Detect which cell encompasses the target text, then output its [X, Y] center coordinate. 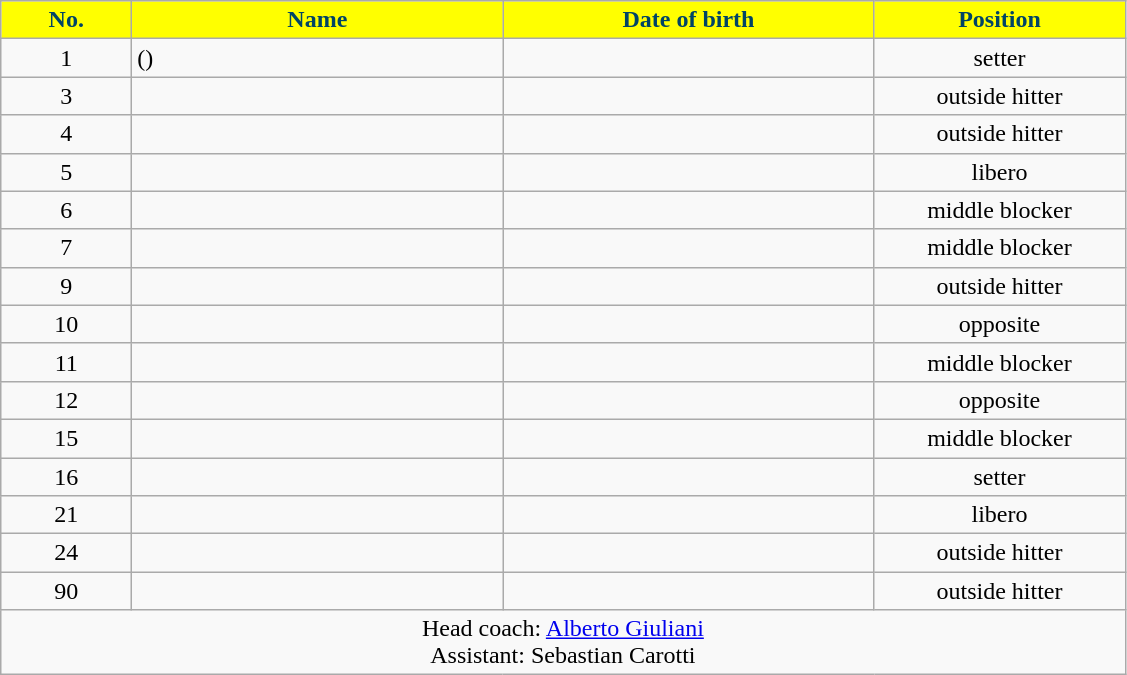
90 [66, 591]
() [318, 58]
10 [66, 324]
5 [66, 172]
6 [66, 210]
Position [1000, 20]
Name [318, 20]
Date of birth [688, 20]
3 [66, 96]
21 [66, 515]
7 [66, 248]
24 [66, 553]
Head coach: Alberto GiulianiAssistant: Sebastian Carotti [563, 642]
1 [66, 58]
9 [66, 286]
11 [66, 362]
No. [66, 20]
16 [66, 477]
12 [66, 400]
15 [66, 438]
4 [66, 134]
